Search for the cell housing the specified text and yield its (x, y) center coordinate. 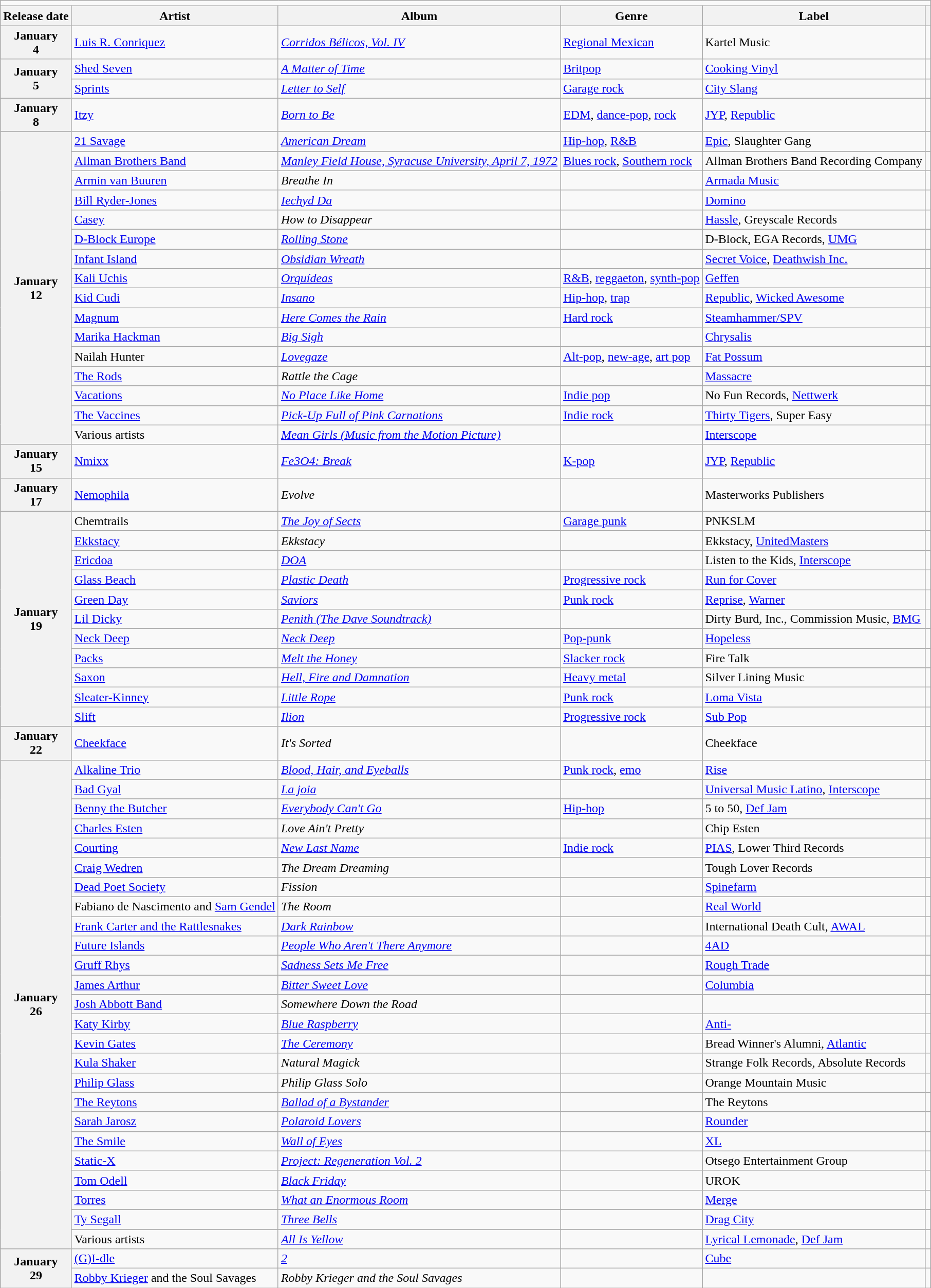
The Vaccines (175, 415)
Kartel Music (814, 42)
A Matter of Time (419, 69)
Fe3O4: Break (419, 461)
January22 (36, 743)
Ekkstacy, UnitedMasters (814, 540)
Penith (The Dave Soundtrack) (419, 619)
No Place Like Home (419, 396)
American Dream (419, 141)
How to Disappear (419, 219)
James Arthur (175, 985)
Tough Lover Records (814, 867)
Melt the Honey (419, 658)
Sprints (175, 88)
4AD (814, 946)
Ty Segall (175, 1219)
Masterworks Publishers (814, 494)
Loma Vista (814, 697)
Label (814, 16)
Allman Brothers Band (175, 161)
Alkaline Trio (175, 770)
Bitter Sweet Love (419, 985)
2 (419, 1259)
Artist (175, 16)
The Joy of Sects (419, 521)
Mean Girls (Music from the Motion Picture) (419, 435)
Sleater-Kinney (175, 697)
Sarah Jarosz (175, 1122)
January15 (36, 461)
Ballad of a Bystander (419, 1102)
PIAS, Lower Third Records (814, 848)
Everybody Can't Go (419, 809)
Kula Shaker (175, 1063)
Fission (419, 887)
People Who Aren't There Anymore (419, 946)
Big Sigh (419, 337)
Marika Hackman (175, 337)
Chip Esten (814, 828)
Static-X (175, 1161)
Cooking Vinyl (814, 69)
Massacre (814, 376)
Hell, Fire and Damnation (419, 678)
Fire Talk (814, 658)
Sub Pop (814, 717)
Hip-hop, R&B (631, 141)
Craig Wedren (175, 867)
La joia (419, 789)
Listen to the Kids, Interscope (814, 560)
Project: Regeneration Vol. 2 (419, 1161)
Green Day (175, 600)
Cube (814, 1259)
Courting (175, 848)
Dirty Burd, Inc., Commission Music, BMG (814, 619)
Reprise, Warner (814, 600)
Regional Mexican (631, 42)
Breathe In (419, 180)
January29 (36, 1268)
Somewhere Down the Road (419, 1004)
Pick-Up Full of Pink Carnations (419, 415)
Three Bells (419, 1219)
Lovegaze (419, 357)
K-pop (631, 461)
Blood, Hair, and Eyeballs (419, 770)
Interscope (814, 435)
(G)I-dle (175, 1259)
The Room (419, 906)
Blue Raspberry (419, 1024)
Corridos Bélicos, Vol. IV (419, 42)
Wall of Eyes (419, 1141)
Josh Abbott Band (175, 1004)
Britpop (631, 69)
PNKSLM (814, 521)
Luis R. Conriquez (175, 42)
Nemophila (175, 494)
Sadness Sets Me Free (419, 965)
Chrysalis (814, 337)
Armin van Buuren (175, 180)
Bad Gyal (175, 789)
Charles Esten (175, 828)
XL (814, 1141)
D-Block, EGA Records, UMG (814, 239)
Rattle the Cage (419, 376)
Silver Lining Music (814, 678)
Evolve (419, 494)
Kevin Gates (175, 1043)
Merge (814, 1200)
Pop-punk (631, 639)
Fat Possum (814, 357)
Real World (814, 906)
January19 (36, 619)
Universal Music Latino, Interscope (814, 789)
Otsego Entertainment Group (814, 1161)
What an Enormous Room (419, 1200)
Punk rock, emo (631, 770)
Gruff Rhys (175, 965)
Run for Cover (814, 580)
Album (419, 16)
Letter to Self (419, 88)
5 to 50, Def Jam (814, 809)
All Is Yellow (419, 1239)
City Slang (814, 88)
Anti- (814, 1024)
Hard rock (631, 318)
Nmixx (175, 461)
Spinefarm (814, 887)
Heavy metal (631, 678)
Slift (175, 717)
Philip Glass (175, 1082)
R&B, reggaeton, synth-pop (631, 278)
Orange Mountain Music (814, 1082)
Bread Winner's Alumni, Atlantic (814, 1043)
DOA (419, 560)
Ilion (419, 717)
Saviors (419, 600)
Blues rock, Southern rock (631, 161)
January17 (36, 494)
21 Savage (175, 141)
Release date (36, 16)
Thirty Tigers, Super Easy (814, 415)
Rough Trade (814, 965)
Republic, Wicked Awesome (814, 298)
Geffen (814, 278)
Hip-hop (631, 809)
Rolling Stone (419, 239)
Plastic Death (419, 580)
Torres (175, 1200)
International Death Cult, AWAL (814, 926)
Hassle, Greyscale Records (814, 219)
New Last Name (419, 848)
Infant Island (175, 258)
Domino (814, 200)
The Ceremony (419, 1043)
January4 (36, 42)
Kid Cudi (175, 298)
The Dream Dreaming (419, 867)
Natural Magick (419, 1063)
Born to Be (419, 115)
Orquídeas (419, 278)
Saxon (175, 678)
UROK (814, 1180)
Dead Poet Society (175, 887)
Ericdoa (175, 560)
Casey (175, 219)
Kali Uchis (175, 278)
Shed Seven (175, 69)
Vacations (175, 396)
Garage rock (631, 88)
Katy Kirby (175, 1024)
Dark Rainbow (419, 926)
January8 (36, 115)
Love Ain't Pretty (419, 828)
Lil Dicky (175, 619)
Hopeless (814, 639)
January12 (36, 288)
Hip-hop, trap (631, 298)
The Rods (175, 376)
Future Islands (175, 946)
January5 (36, 79)
Obsidian Wreath (419, 258)
January26 (36, 1004)
It's Sorted (419, 743)
D-Block Europe (175, 239)
Polaroid Lovers (419, 1122)
Little Rope (419, 697)
Drag City (814, 1219)
Armada Music (814, 180)
Packs (175, 658)
Steamhammer/SPV (814, 318)
Columbia (814, 985)
Fabiano de Nascimento and Sam Gendel (175, 906)
Tom Odell (175, 1180)
Indie pop (631, 396)
Philip Glass Solo (419, 1082)
Here Comes the Rain (419, 318)
Alt-pop, new-age, art pop (631, 357)
Genre (631, 16)
No Fun Records, Nettwerk (814, 396)
Garage punk (631, 521)
Slacker rock (631, 658)
Magnum (175, 318)
Benny the Butcher (175, 809)
Lyrical Lemonade, Def Jam (814, 1239)
The Smile (175, 1141)
Frank Carter and the Rattlesnakes (175, 926)
EDM, dance-pop, rock (631, 115)
Allman Brothers Band Recording Company (814, 161)
Rise (814, 770)
Epic, Slaughter Gang (814, 141)
Insano (419, 298)
Manley Field House, Syracuse University, April 7, 1972 (419, 161)
Glass Beach (175, 580)
Black Friday (419, 1180)
Rounder (814, 1122)
Secret Voice, Deathwish Inc. (814, 258)
Itzy (175, 115)
Chemtrails (175, 521)
Bill Ryder-Jones (175, 200)
Nailah Hunter (175, 357)
Strange Folk Records, Absolute Records (814, 1063)
Iechyd Da (419, 200)
